Output the [x, y] coordinate of the center of the cell containing the given text.  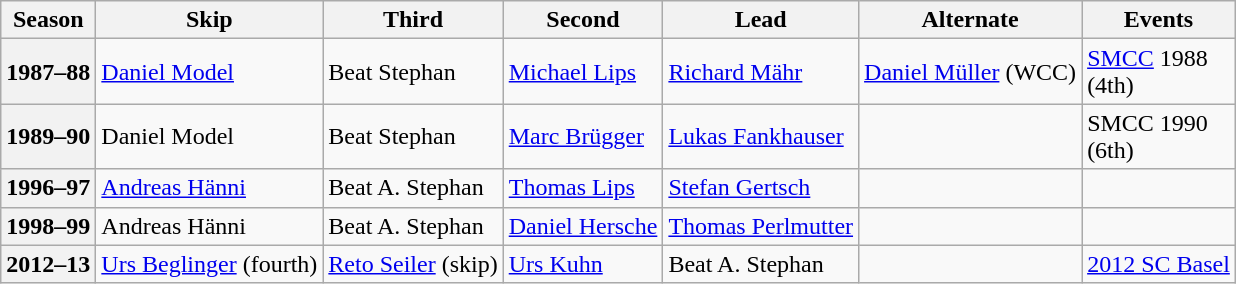
Richard Mähr [761, 72]
Third [413, 20]
Stefan Gertsch [761, 188]
1989–90 [48, 136]
Second [583, 20]
Daniel Müller (WCC) [970, 72]
Michael Lips [583, 72]
Reto Seiler (skip) [413, 264]
Season [48, 20]
2012–13 [48, 264]
SMCC 1990 (6th) [1159, 136]
Skip [210, 20]
Events [1159, 20]
Marc Brügger [583, 136]
Urs Kuhn [583, 264]
Daniel Hersche [583, 226]
Alternate [970, 20]
Urs Beglinger (fourth) [210, 264]
Lead [761, 20]
2012 SC Basel [1159, 264]
1987–88 [48, 72]
1996–97 [48, 188]
SMCC 1988 (4th) [1159, 72]
Lukas Fankhauser [761, 136]
Thomas Perlmutter [761, 226]
1998–99 [48, 226]
Thomas Lips [583, 188]
